Return [x, y] of the center of cell containing provided text 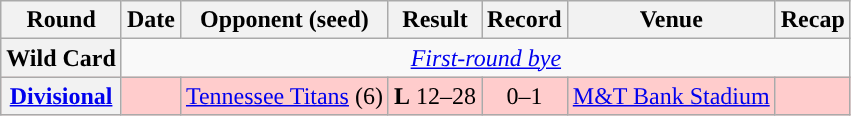
Round [62, 20]
Tennessee Titans (6) [284, 96]
Date [150, 20]
Result [434, 20]
First-round bye [486, 58]
Venue [671, 20]
Wild Card [62, 58]
Divisional [62, 96]
Recap [812, 20]
L 12–28 [434, 96]
M&T Bank Stadium [671, 96]
Opponent (seed) [284, 20]
Record [525, 20]
0–1 [525, 96]
